Output the [x, y] coordinate of the center of the cell containing the given text.  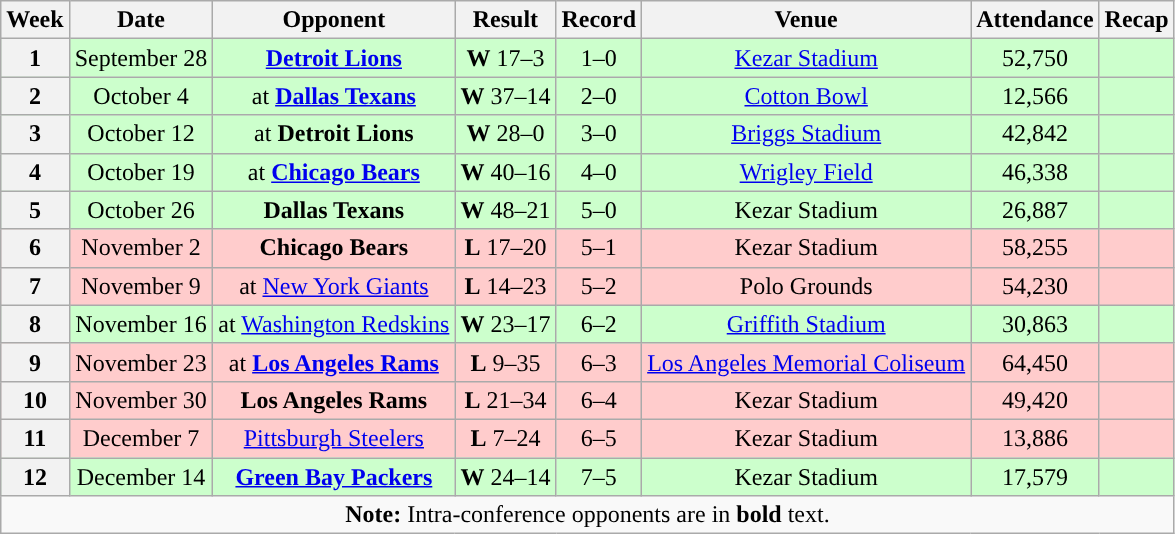
8 [35, 324]
12,566 [1035, 96]
Cotton Bowl [806, 96]
Dallas Texans [334, 210]
5–1 [599, 248]
Opponent [334, 20]
54,230 [1035, 286]
Week [35, 20]
W 28–0 [506, 134]
12 [35, 477]
5–0 [599, 210]
Green Bay Packers [334, 477]
6–5 [599, 438]
at Chicago Bears [334, 172]
October 12 [141, 134]
October 4 [141, 96]
Date [141, 20]
L 17–20 [506, 248]
Los Angeles Memorial Coliseum [806, 362]
at Detroit Lions [334, 134]
Record [599, 20]
at Washington Redskins [334, 324]
W 24–14 [506, 477]
6–4 [599, 400]
Result [506, 20]
at New York Giants [334, 286]
W 17–3 [506, 58]
W 37–14 [506, 96]
2–0 [599, 96]
September 28 [141, 58]
5 [35, 210]
6–2 [599, 324]
2 [35, 96]
6–3 [599, 362]
November 9 [141, 286]
Attendance [1035, 20]
W 48–21 [506, 210]
Chicago Bears [334, 248]
1–0 [599, 58]
Note: Intra-conference opponents are in bold text. [588, 515]
December 7 [141, 438]
December 14 [141, 477]
6 [35, 248]
13,886 [1035, 438]
Griffith Stadium [806, 324]
Recap [1136, 20]
1 [35, 58]
October 19 [141, 172]
7 [35, 286]
October 26 [141, 210]
10 [35, 400]
7–5 [599, 477]
46,338 [1035, 172]
17,579 [1035, 477]
64,450 [1035, 362]
58,255 [1035, 248]
3–0 [599, 134]
Detroit Lions [334, 58]
4–0 [599, 172]
4 [35, 172]
W 40–16 [506, 172]
at Dallas Texans [334, 96]
11 [35, 438]
W 23–17 [506, 324]
November 16 [141, 324]
Los Angeles Rams [334, 400]
Wrigley Field [806, 172]
L 14–23 [506, 286]
at Los Angeles Rams [334, 362]
November 2 [141, 248]
5–2 [599, 286]
52,750 [1035, 58]
30,863 [1035, 324]
9 [35, 362]
Polo Grounds [806, 286]
Briggs Stadium [806, 134]
42,842 [1035, 134]
L 9–35 [506, 362]
26,887 [1035, 210]
Venue [806, 20]
L 21–34 [506, 400]
November 23 [141, 362]
49,420 [1035, 400]
L 7–24 [506, 438]
3 [35, 134]
Pittsburgh Steelers [334, 438]
November 30 [141, 400]
